Pinpoint the cell where the given text exists, returning its [x, y] midpoint coordinate. 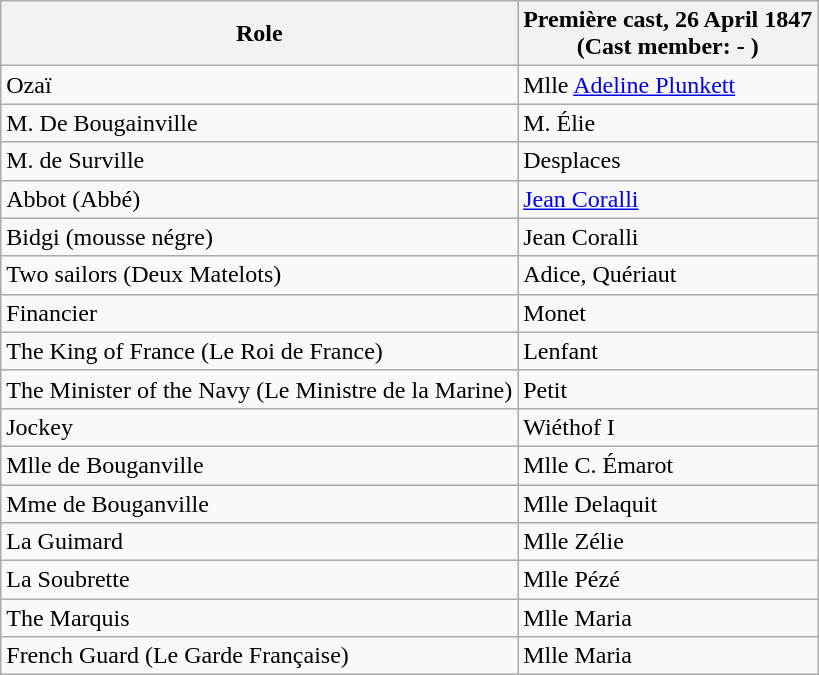
Mlle Delaquit [668, 503]
Wiéthof I [668, 427]
M. De Bougainville [260, 123]
M. de Surville [260, 161]
Abbot (Abbé) [260, 199]
Desplaces [668, 161]
Mme de Bouganville [260, 503]
Financier [260, 313]
French Guard (Le Garde Française) [260, 656]
The King of France (Le Roi de France) [260, 351]
The Marquis [260, 618]
Bidgi (mousse négre) [260, 237]
Jockey [260, 427]
Mlle Adeline Plunkett [668, 85]
La Guimard [260, 542]
Mlle de Bouganville [260, 465]
Mlle Pézé [668, 580]
Lenfant [668, 351]
Première cast, 26 April 1847(Cast member: - ) [668, 34]
Two sailors (Deux Matelots) [260, 275]
Adice, Quériaut [668, 275]
Monet [668, 313]
Ozaï [260, 85]
Mlle Zélie [668, 542]
Role [260, 34]
Mlle C. Émarot [668, 465]
The Minister of the Navy (Le Ministre de la Marine) [260, 389]
Petit [668, 389]
La Soubrette [260, 580]
M. Élie [668, 123]
